Find where the given text appears and provide that cell's center as (X, Y) coordinate. 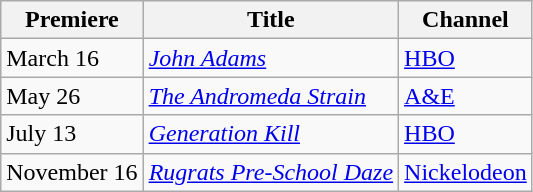
John Adams (270, 58)
Rugrats Pre-School Daze (270, 172)
July 13 (72, 134)
Title (270, 20)
Channel (466, 20)
November 16 (72, 172)
Generation Kill (270, 134)
Nickelodeon (466, 172)
A&E (466, 96)
Premiere (72, 20)
May 26 (72, 96)
March 16 (72, 58)
The Andromeda Strain (270, 96)
